For the text-containing cell, return its midpoint in [x, y] coordinate format. 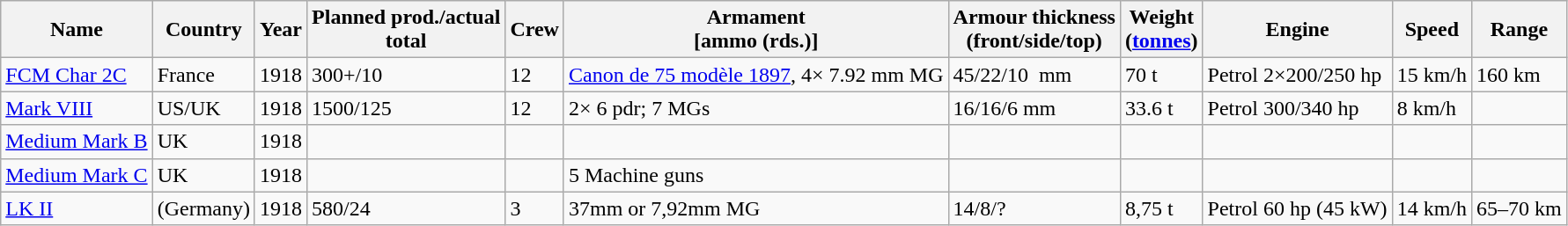
160 km [1520, 75]
70 t [1161, 75]
8,75 t [1161, 208]
33.6 t [1161, 108]
Petrol 60 hp (45 kW) [1298, 208]
Crew [535, 30]
Range [1520, 30]
16/16/6 mm [1034, 108]
5 Machine guns [755, 175]
300+/10 [407, 75]
Weight(tonnes) [1161, 30]
(Germany) [203, 208]
65–70 km [1520, 208]
Planned prod./actual total [407, 30]
45/22/10 mm [1034, 75]
FCM Char 2C [77, 75]
580/24 [407, 208]
Speed [1432, 30]
Name [77, 30]
Mark VIII [77, 108]
Medium Mark C [77, 175]
1500/125 [407, 108]
15 km/h [1432, 75]
US/UK [203, 108]
Country [203, 30]
Petrol 2×200/250 hp [1298, 75]
Year [280, 30]
2× 6 pdr; 7 MGs [755, 108]
37mm or 7,92mm MG [755, 208]
LK II [77, 208]
Canon de 75 modèle 1897, 4× 7.92 mm MG [755, 75]
Armour thickness (front/side/top) [1034, 30]
Medium Mark B [77, 142]
Petrol 300/340 hp [1298, 108]
Engine [1298, 30]
14 km/h [1432, 208]
8 km/h [1432, 108]
14/8/? [1034, 208]
Armament [ammo (rds.)] [755, 30]
3 [535, 208]
France [203, 75]
